Detect which cell encompasses the target text, then output its [X, Y] center coordinate. 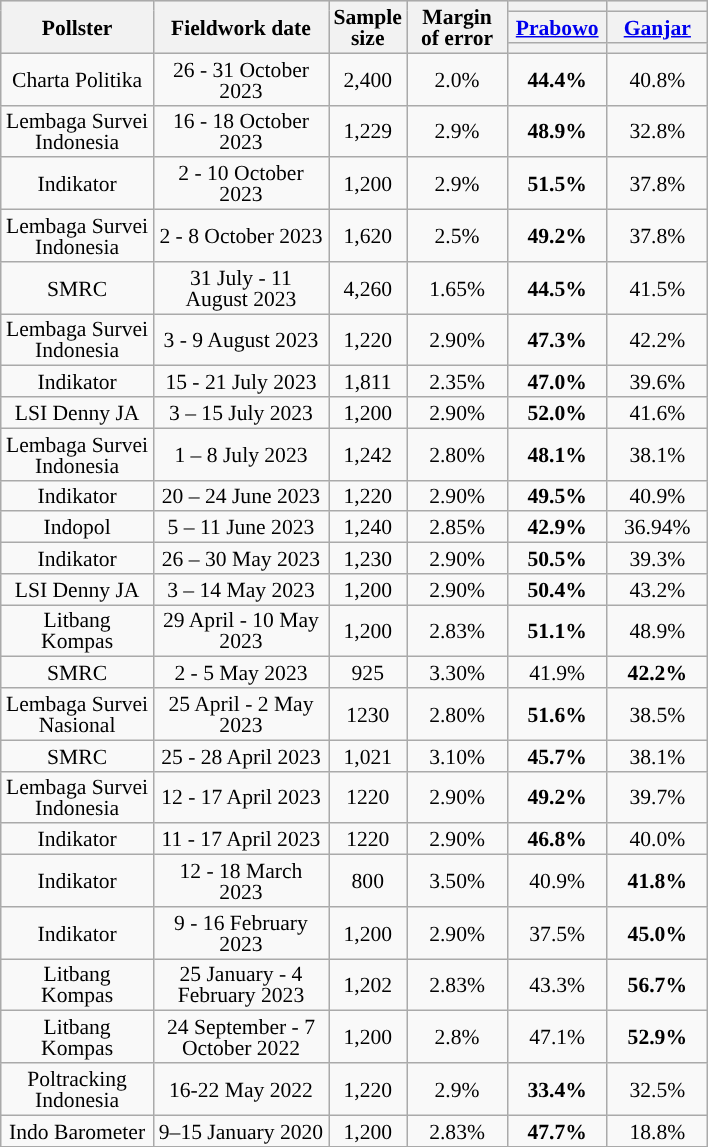
2.0% [457, 79]
2 - 5 May 2023 [240, 672]
47.1% [557, 1037]
1,229 [367, 131]
52.0% [557, 412]
2 - 8 October 2023 [240, 236]
1230 [367, 714]
2.8% [457, 1037]
46.8% [557, 840]
29 April - 10 May 2023 [240, 631]
Indopol [78, 528]
39.6% [657, 382]
11 - 17 April 2023 [240, 840]
26 - 31 October 2023 [240, 79]
1,811 [367, 382]
52.9% [657, 1037]
16 - 18 October 2023 [240, 131]
1 – 8 July 2023 [240, 454]
Pollster [78, 27]
3.30% [457, 672]
49.5% [557, 496]
12 - 18 March 2023 [240, 881]
2.35% [457, 382]
Margin of error [457, 27]
32.5% [657, 1089]
1,202 [367, 985]
2.5% [457, 236]
50.4% [557, 590]
9–15 January 2020 [240, 1130]
16-22 May 2022 [240, 1089]
38.5% [657, 714]
3.10% [457, 756]
4,260 [367, 288]
48.1% [557, 454]
Ganjar [657, 27]
40.8% [657, 79]
20 – 24 June 2023 [240, 496]
Sample size [367, 27]
1,240 [367, 528]
800 [367, 881]
24 September - 7 October 2022 [240, 1037]
44.5% [557, 288]
37.5% [557, 933]
25 January - 4 February 2023 [240, 985]
42.9% [557, 528]
3 – 15 July 2023 [240, 412]
1,230 [367, 558]
Indo Barometer [78, 1130]
1,242 [367, 454]
50.5% [557, 558]
15 - 21 July 2023 [240, 382]
26 – 30 May 2023 [240, 558]
51.1% [557, 631]
9 - 16 February 2023 [240, 933]
5 – 11 June 2023 [240, 528]
39.3% [657, 558]
Lembaga Survei Nasional [78, 714]
40.0% [657, 840]
47.7% [557, 1130]
51.6% [557, 714]
41.8% [657, 881]
925 [367, 672]
Charta Politika [78, 79]
32.8% [657, 131]
12 - 17 April 2023 [240, 797]
56.7% [657, 985]
43.3% [557, 985]
41.9% [557, 672]
43.2% [657, 590]
33.4% [557, 1089]
47.0% [557, 382]
3 – 14 May 2023 [240, 590]
Fieldwork date [240, 27]
1.65% [457, 288]
2 - 10 October 2023 [240, 184]
3 - 9 August 2023 [240, 340]
41.5% [657, 288]
2,400 [367, 79]
44.4% [557, 79]
Poltracking Indonesia [78, 1089]
45.7% [557, 756]
18.8% [657, 1130]
39.7% [657, 797]
51.5% [557, 184]
25 April - 2 May 2023 [240, 714]
1,021 [367, 756]
31 July - 11 August 2023 [240, 288]
2.85% [457, 528]
3.50% [457, 881]
1,620 [367, 236]
Prabowo [557, 27]
36.94% [657, 528]
41.6% [657, 412]
47.3% [557, 340]
25 - 28 April 2023 [240, 756]
45.0% [657, 933]
